Extract the (X, Y) coordinate from the center of the cell holding the provided text.  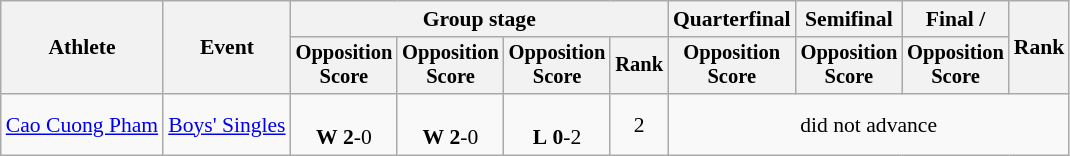
Group stage (480, 19)
Event (226, 48)
Boys' Singles (226, 124)
Athlete (82, 48)
Semifinal (850, 19)
Final / (956, 19)
did not advance (868, 124)
2 (639, 124)
L 0-2 (558, 124)
Cao Cuong Pham (82, 124)
Quarterfinal (732, 19)
